Determine the [X, Y] coordinate at the center of the cell enclosing the given text.  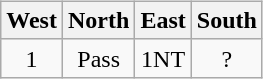
East [163, 20]
West [32, 20]
1 [32, 58]
North [98, 20]
South [226, 20]
? [226, 58]
Pass [98, 58]
1NT [163, 58]
